Capture the cell that displays the provided text and extract its (x, y) central coordinate. 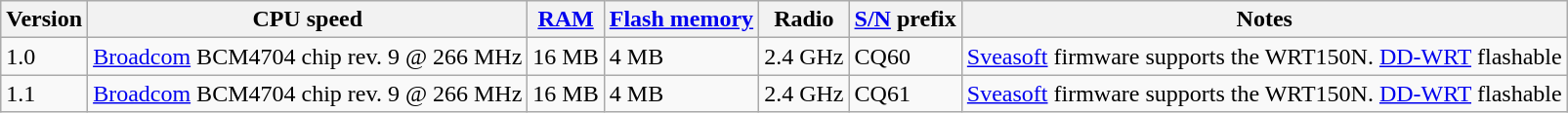
CQ60 (905, 56)
1.0 (45, 56)
Notes (1264, 19)
Version (45, 19)
CQ61 (905, 94)
CPU speed (308, 19)
Flash memory (681, 19)
Radio (804, 19)
S/N prefix (905, 19)
RAM (566, 19)
1.1 (45, 94)
